Scan for the cell matching the given text and deliver its (x, y) coordinate at center. 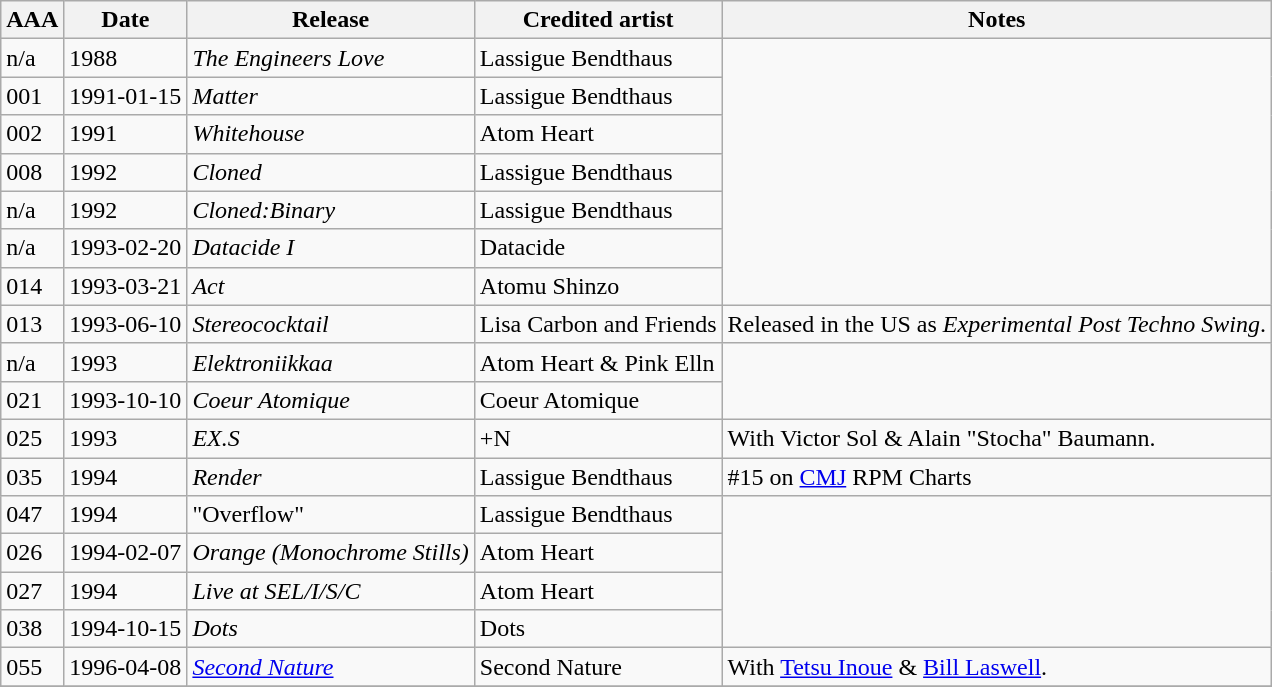
The Engineers Love (330, 58)
001 (32, 96)
055 (32, 667)
Cloned:Binary (330, 210)
026 (32, 553)
Release (330, 20)
1996-04-08 (126, 667)
"Overflow" (330, 515)
Cloned (330, 172)
002 (32, 134)
With Tetsu Inoue & Bill Laswell. (996, 667)
1993-06-10 (126, 324)
013 (32, 324)
Live at SEL/I/S/C (330, 591)
1988 (126, 58)
047 (32, 515)
008 (32, 172)
1991-01-15 (126, 96)
Atomu Shinzo (598, 286)
Credited artist (598, 20)
014 (32, 286)
Orange (Monochrome Stills) (330, 553)
021 (32, 400)
+N (598, 438)
Lisa Carbon and Friends (598, 324)
1994-02-07 (126, 553)
Stereococktail (330, 324)
Elektroniikkaa (330, 362)
038 (32, 629)
1993-03-21 (126, 286)
#15 on CMJ RPM Charts (996, 477)
Datacide (598, 248)
EX.S (330, 438)
1993-02-20 (126, 248)
Released in the US as Experimental Post Techno Swing. (996, 324)
1993-10-10 (126, 400)
035 (32, 477)
Matter (330, 96)
Notes (996, 20)
Date (126, 20)
Datacide I (330, 248)
1994-10-15 (126, 629)
Render (330, 477)
1991 (126, 134)
Atom Heart & Pink Elln (598, 362)
027 (32, 591)
With Victor Sol & Alain "Stocha" Baumann. (996, 438)
AAA (32, 20)
025 (32, 438)
Whitehouse (330, 134)
Act (330, 286)
